Search for the cell housing the specified text and yield its [x, y] center coordinate. 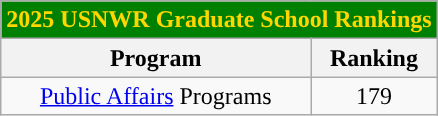
Public Affairs Programs [156, 96]
2025 USNWR Graduate School Rankings [219, 20]
179 [374, 96]
Ranking [374, 58]
Program [156, 58]
